From the cell containing the given text, extract its center point as (X, Y) coordinate. 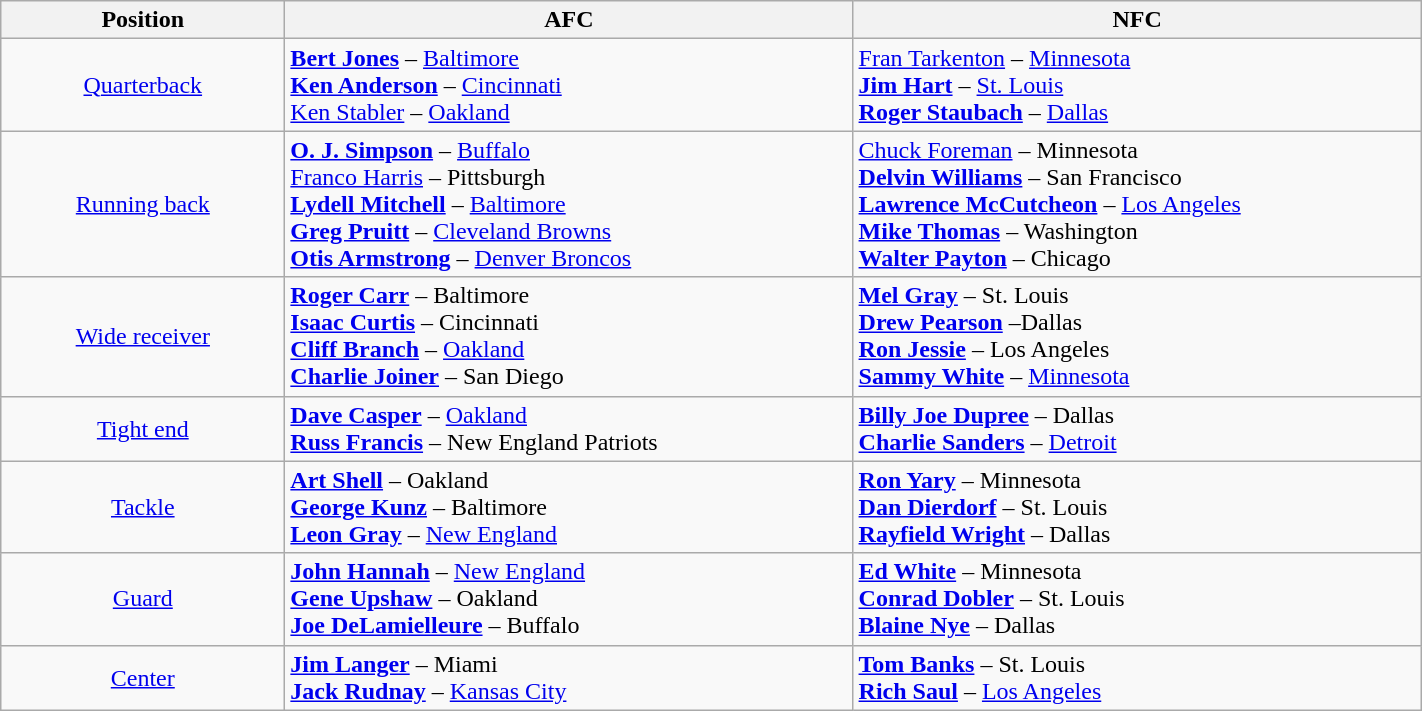
Ron Yary – MinnesotaDan Dierdorf – St. LouisRayfield Wright – Dallas (1137, 507)
Dave Casper – OaklandRuss Francis – New England Patriots (569, 428)
Tom Banks – St. LouisRich Saul – Los Angeles (1137, 678)
Guard (143, 599)
NFC (1137, 20)
John Hannah – New EnglandGene Upshaw – OaklandJoe DeLamielleure – Buffalo (569, 599)
Tight end (143, 428)
Fran Tarkenton – MinnesotaJim Hart – St. Louis Roger Staubach – Dallas (1137, 85)
Art Shell – OaklandGeorge Kunz – BaltimoreLeon Gray – New England (569, 507)
Center (143, 678)
Quarterback (143, 85)
Running back (143, 204)
O. J. Simpson – Buffalo Franco Harris – Pittsburgh Lydell Mitchell – Baltimore Greg Pruitt – Cleveland Browns Otis Armstrong – Denver Broncos (569, 204)
Position (143, 20)
Billy Joe Dupree – DallasCharlie Sanders – Detroit (1137, 428)
Jim Langer – MiamiJack Rudnay – Kansas City (569, 678)
Wide receiver (143, 336)
AFC (569, 20)
Roger Carr – BaltimoreIsaac Curtis – CincinnatiCliff Branch – OaklandCharlie Joiner – San Diego (569, 336)
Tackle (143, 507)
Ed White – MinnesotaConrad Dobler – St. LouisBlaine Nye – Dallas (1137, 599)
Mel Gray – St. LouisDrew Pearson –DallasRon Jessie – Los AngelesSammy White – Minnesota (1137, 336)
Chuck Foreman – MinnesotaDelvin Williams – San FranciscoLawrence McCutcheon – Los AngelesMike Thomas – Washington Walter Payton – Chicago (1137, 204)
Bert Jones – BaltimoreKen Anderson – CincinnatiKen Stabler – Oakland (569, 85)
